Find where the given text appears and provide that cell's center as (x, y) coordinate. 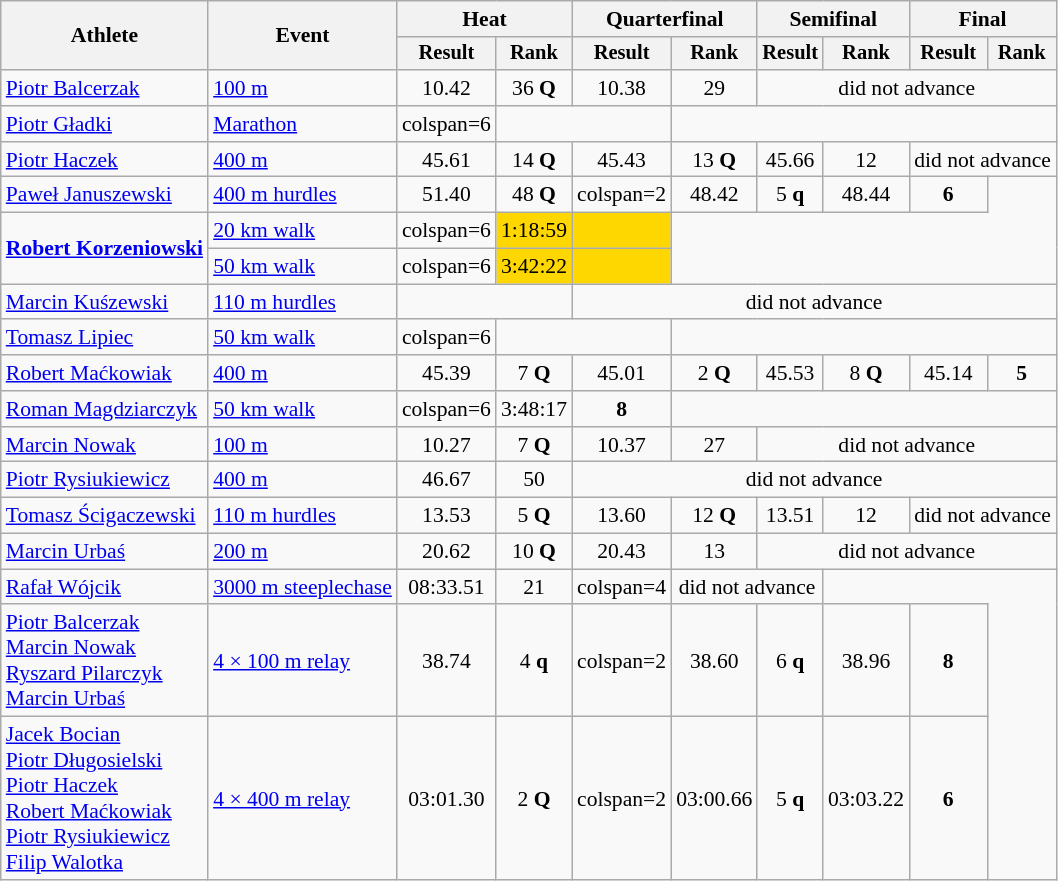
20.43 (622, 552)
45.14 (948, 373)
Marcin Nowak (104, 445)
Quarterfinal (664, 19)
13 (714, 552)
5 Q (534, 516)
Piotr Gładki (104, 124)
50 (534, 480)
20.62 (446, 552)
Marcin Kuśzewski (104, 302)
5 (1022, 373)
10.38 (622, 88)
4 × 400 m relay (302, 798)
200 m (302, 552)
03:01.30 (446, 798)
45.39 (446, 373)
38.96 (866, 661)
13.51 (790, 516)
Tomasz Lipiec (104, 338)
Semifinal (833, 19)
4 × 100 m relay (302, 661)
38.74 (446, 661)
48 Q (534, 195)
Marcin Urbaś (104, 552)
45.53 (790, 373)
48.42 (714, 195)
Piotr Balcerzak (104, 88)
3:42:22 (534, 267)
3000 m steeplechase (302, 587)
Paweł Januszewski (104, 195)
Athlete (104, 36)
46.67 (446, 480)
10.37 (622, 445)
45.43 (622, 160)
Tomasz Ścigaczewski (104, 516)
27 (714, 445)
Final (982, 19)
1:18:59 (534, 231)
3:48:17 (534, 409)
12 Q (714, 516)
Robert Maćkowiak (104, 373)
10.42 (446, 88)
03:03.22 (866, 798)
Piotr Haczek (104, 160)
400 m hurdles (302, 195)
8 Q (866, 373)
6 q (790, 661)
colspan=4 (622, 587)
36 Q (534, 88)
08:33.51 (446, 587)
21 (534, 587)
10.27 (446, 445)
51.40 (446, 195)
13 Q (714, 160)
Rafał Wójcik (104, 587)
45.61 (446, 160)
Heat (484, 19)
48.44 (866, 195)
38.60 (714, 661)
Robert Korzeniowski (104, 248)
Jacek BocianPiotr DługosielskiPiotr HaczekRobert MaćkowiakPiotr RysiukiewiczFilip Walotka (104, 798)
13.60 (622, 516)
14 Q (534, 160)
Roman Magdziarczyk (104, 409)
10 Q (534, 552)
29 (714, 88)
13.53 (446, 516)
4 q (534, 661)
20 km walk (302, 231)
Piotr BalcerzakMarcin NowakRyszard PilarczykMarcin Urbaś (104, 661)
03:00.66 (714, 798)
Marathon (302, 124)
Event (302, 36)
45.01 (622, 373)
45.66 (790, 160)
Piotr Rysiukiewicz (104, 480)
